Return (X, Y) of the center of cell containing provided text 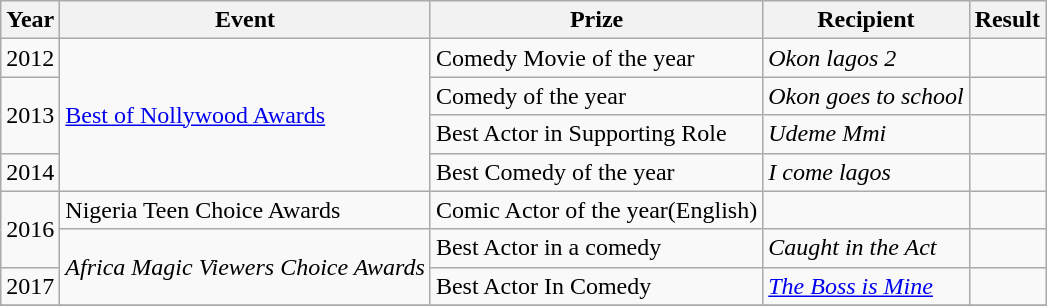
Event (246, 20)
The Boss is Mine (866, 286)
Caught in the Act (866, 248)
Okon goes to school (866, 96)
2017 (30, 286)
2016 (30, 229)
2012 (30, 58)
Result (1007, 20)
Comedy Movie of the year (596, 58)
Recipient (866, 20)
Comedy of the year (596, 96)
Prize (596, 20)
Best of Nollywood Awards (246, 115)
Year (30, 20)
2013 (30, 115)
Best Actor in a comedy (596, 248)
Comic Actor of the year(English) (596, 210)
Okon lagos 2 (866, 58)
Nigeria Teen Choice Awards (246, 210)
Best Actor In Comedy (596, 286)
Best Actor in Supporting Role (596, 134)
Best Comedy of the year (596, 172)
Africa Magic Viewers Choice Awards (246, 267)
I come lagos (866, 172)
2014 (30, 172)
Udeme Mmi (866, 134)
